Locate the cell with the specified text and output its [X, Y] center coordinate. 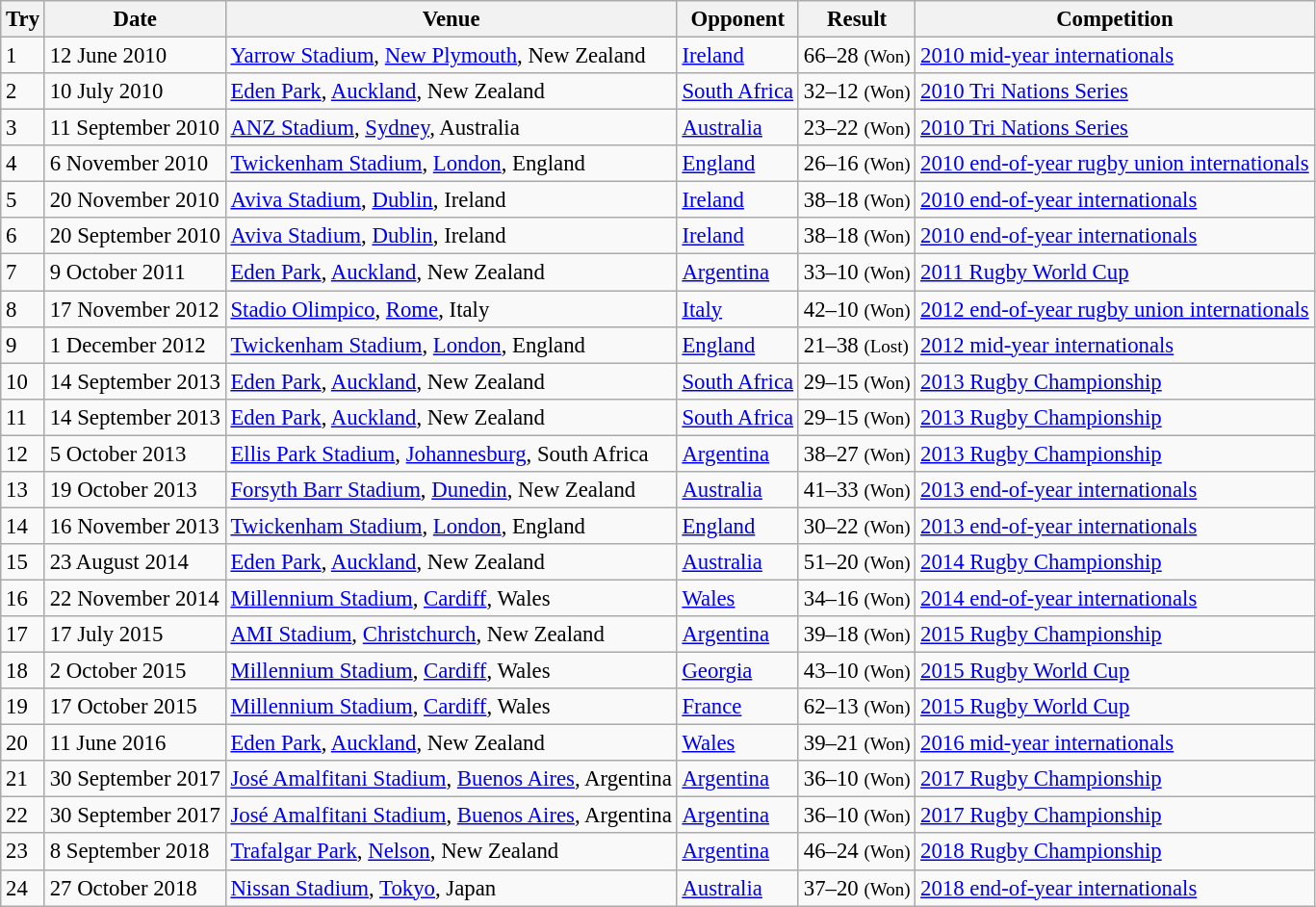
23 [23, 852]
14 [23, 526]
11 [23, 417]
23 August 2014 [135, 562]
2010 mid-year internationals [1115, 56]
9 [23, 345]
6 [23, 236]
16 November 2013 [135, 526]
2 [23, 91]
7 [23, 272]
17 November 2012 [135, 309]
51–20 (Won) [857, 562]
2011 Rugby World Cup [1115, 272]
43–10 (Won) [857, 671]
66–28 (Won) [857, 56]
Ellis Park Stadium, Johannesburg, South Africa [451, 453]
27 October 2018 [135, 888]
32–12 (Won) [857, 91]
Date [135, 19]
20 November 2010 [135, 200]
6 November 2010 [135, 164]
Forsyth Barr Stadium, Dunedin, New Zealand [451, 490]
39–18 (Won) [857, 635]
46–24 (Won) [857, 852]
11 September 2010 [135, 128]
30–22 (Won) [857, 526]
19 October 2013 [135, 490]
Yarrow Stadium, New Plymouth, New Zealand [451, 56]
10 July 2010 [135, 91]
42–10 (Won) [857, 309]
17 July 2015 [135, 635]
Italy [737, 309]
9 October 2011 [135, 272]
41–33 (Won) [857, 490]
Venue [451, 19]
Try [23, 19]
11 June 2016 [135, 743]
18 [23, 671]
13 [23, 490]
21–38 (Lost) [857, 345]
2014 Rugby Championship [1115, 562]
2016 mid-year internationals [1115, 743]
15 [23, 562]
23–22 (Won) [857, 128]
24 [23, 888]
33–10 (Won) [857, 272]
Opponent [737, 19]
17 October 2015 [135, 707]
Stadio Olimpico, Rome, Italy [451, 309]
8 September 2018 [135, 852]
ANZ Stadium, Sydney, Australia [451, 128]
2 October 2015 [135, 671]
8 [23, 309]
34–16 (Won) [857, 598]
37–20 (Won) [857, 888]
Trafalgar Park, Nelson, New Zealand [451, 852]
21 [23, 779]
12 [23, 453]
1 [23, 56]
2010 end-of-year rugby union internationals [1115, 164]
2018 end-of-year internationals [1115, 888]
France [737, 707]
Result [857, 19]
26–16 (Won) [857, 164]
2012 mid-year internationals [1115, 345]
1 December 2012 [135, 345]
2015 Rugby Championship [1115, 635]
3 [23, 128]
2012 end-of-year rugby union internationals [1115, 309]
10 [23, 381]
16 [23, 598]
22 [23, 816]
12 June 2010 [135, 56]
2018 Rugby Championship [1115, 852]
39–21 (Won) [857, 743]
5 October 2013 [135, 453]
Nissan Stadium, Tokyo, Japan [451, 888]
19 [23, 707]
22 November 2014 [135, 598]
20 September 2010 [135, 236]
5 [23, 200]
4 [23, 164]
62–13 (Won) [857, 707]
2014 end-of-year internationals [1115, 598]
20 [23, 743]
AMI Stadium, Christchurch, New Zealand [451, 635]
Georgia [737, 671]
17 [23, 635]
Competition [1115, 19]
38–27 (Won) [857, 453]
